From the cell containing the given text, extract its center point as [x, y] coordinate. 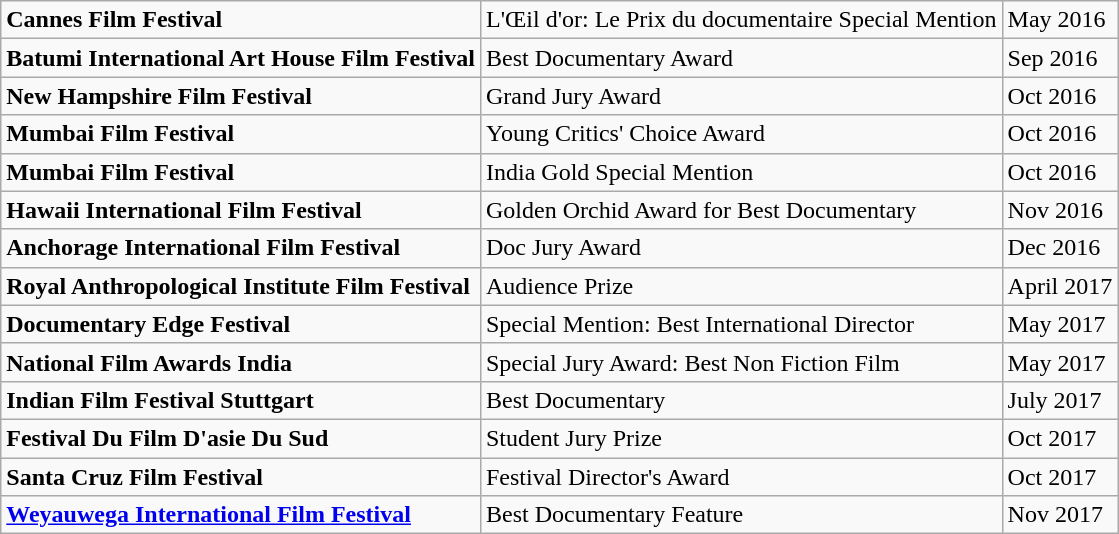
Santa Cruz Film Festival [241, 477]
Festival Director's Award [741, 477]
Sep 2016 [1060, 58]
Nov 2016 [1060, 210]
Hawaii International Film Festival [241, 210]
New Hampshire Film Festival [241, 96]
Anchorage International Film Festival [241, 248]
Dec 2016 [1060, 248]
Student Jury Prize [741, 438]
Indian Film Festival Stuttgart [241, 400]
Grand Jury Award [741, 96]
May 2016 [1060, 20]
Best Documentary Award [741, 58]
Audience Prize [741, 286]
Nov 2017 [1060, 515]
Young Critics' Choice Award [741, 134]
Best Documentary Feature [741, 515]
Cannes Film Festival [241, 20]
Special Mention: Best International Director [741, 324]
Documentary Edge Festival [241, 324]
Doc Jury Award [741, 248]
Special Jury Award: Best Non Fiction Film [741, 362]
India Gold Special Mention [741, 172]
April 2017 [1060, 286]
National Film Awards India [241, 362]
Golden Orchid Award for Best Documentary [741, 210]
Festival Du Film D'asie Du Sud [241, 438]
Best Documentary [741, 400]
Royal Anthropological Institute Film Festival [241, 286]
Batumi International Art House Film Festival [241, 58]
Weyauwega International Film Festival [241, 515]
L'Œil d'or: Le Prix du documentaire Special Mention [741, 20]
July 2017 [1060, 400]
